Detect which cell encompasses the target text, then output its (x, y) center coordinate. 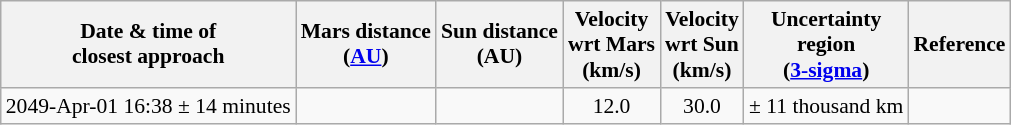
Velocitywrt Sun(km/s) (702, 44)
Velocitywrt Mars(km/s) (612, 44)
Uncertaintyregion(3-sigma) (826, 44)
30.0 (702, 106)
Sun distance(AU) (500, 44)
2049-Apr-01 16:38 ± 14 minutes (148, 106)
12.0 (612, 106)
Date & time ofclosest approach (148, 44)
Reference (959, 44)
Mars distance(AU) (366, 44)
± 11 thousand km (826, 106)
